Determine the [X, Y] coordinate at the center of the cell enclosing the given text.  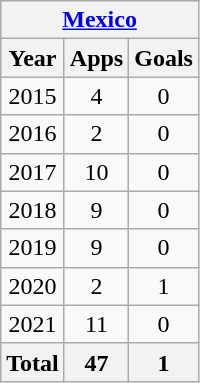
10 [96, 172]
Mexico [100, 20]
2021 [33, 324]
4 [96, 96]
2020 [33, 286]
Apps [96, 58]
2018 [33, 210]
Year [33, 58]
47 [96, 362]
2019 [33, 248]
Goals [164, 58]
11 [96, 324]
2016 [33, 134]
2015 [33, 96]
Total [33, 362]
2017 [33, 172]
